From the cell containing the given text, extract its center point as (x, y) coordinate. 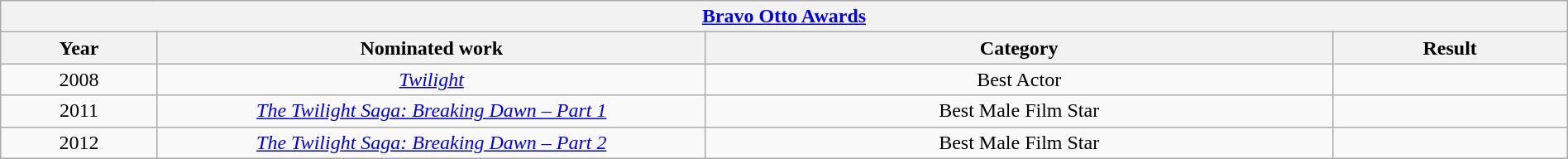
2008 (79, 79)
Year (79, 48)
Best Actor (1019, 79)
2012 (79, 142)
Nominated work (432, 48)
Category (1019, 48)
2011 (79, 111)
Result (1450, 48)
Bravo Otto Awards (784, 17)
The Twilight Saga: Breaking Dawn – Part 2 (432, 142)
Twilight (432, 79)
The Twilight Saga: Breaking Dawn – Part 1 (432, 111)
